Provide the (x, y) coordinate of the cell's center where the given text is located.  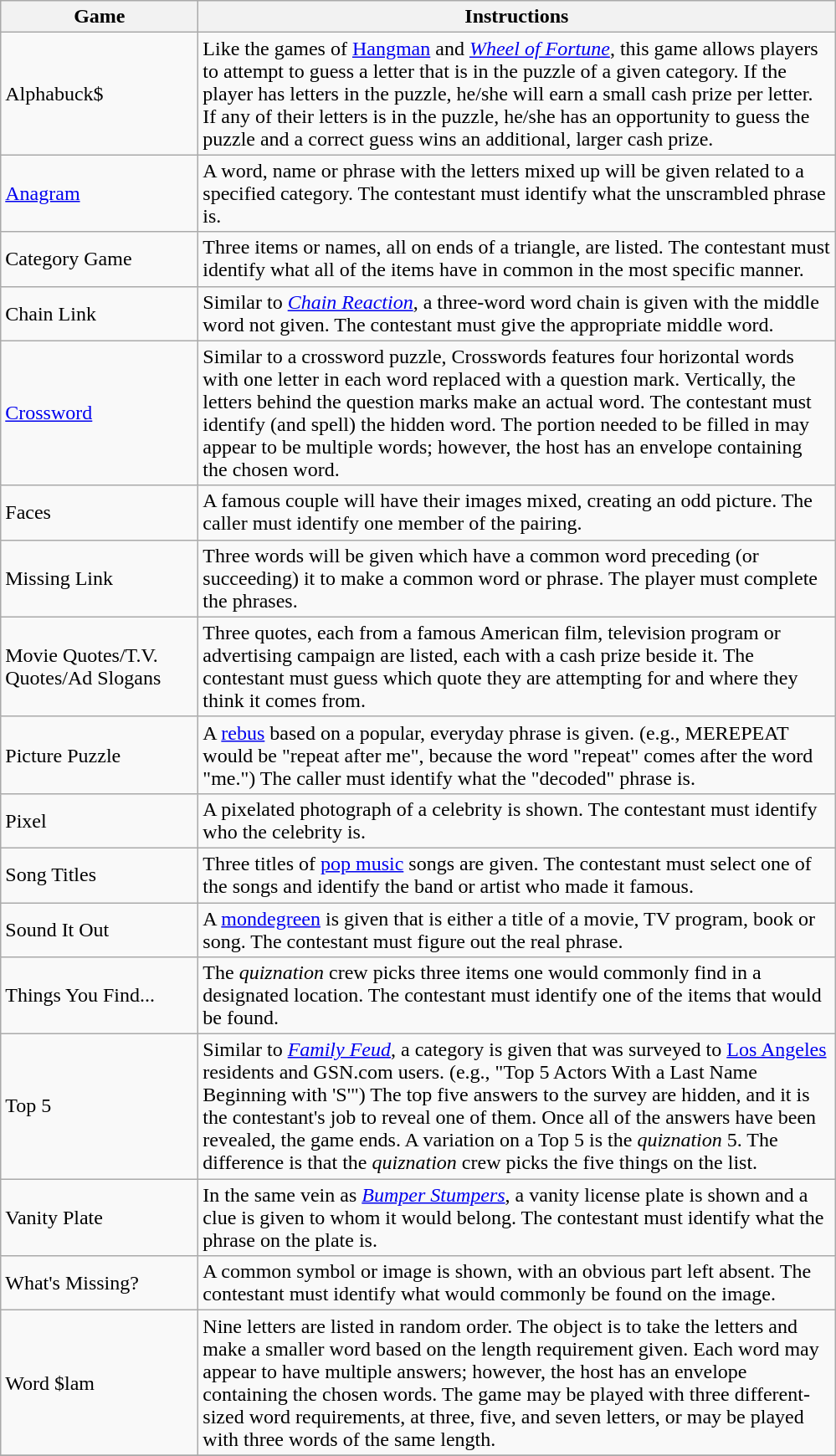
A mondegreen is given that is either a title of a movie, TV program, book or song. The contestant must figure out the real phrase. (517, 929)
A pixelated photograph of a celebrity is shown. The contestant must identify who the celebrity is. (517, 820)
A famous couple will have their images mixed, creating an odd picture. The caller must identify one member of the pairing. (517, 512)
Picture Puzzle (100, 755)
Sound It Out (100, 929)
Anagram (100, 193)
Vanity Plate (100, 1218)
Crossword (100, 413)
Chain Link (100, 313)
Game (100, 17)
Word $lam (100, 1382)
A common symbol or image is shown, with an obvious part left absent. The contestant must identify what would commonly be found on the image. (517, 1284)
Alphabuck$ (100, 94)
Category Game (100, 259)
Missing Link (100, 578)
Faces (100, 512)
Three titles of pop music songs are given. The contestant must select one of the songs and identify the band or artist who made it famous. (517, 875)
Instructions (517, 17)
What's Missing? (100, 1284)
Song Titles (100, 875)
Movie Quotes/T.V. Quotes/Ad Slogans (100, 666)
Things You Find... (100, 996)
Top 5 (100, 1106)
Similar to Chain Reaction, a three-word word chain is given with the middle word not given. The contestant must give the appropriate middle word. (517, 313)
Pixel (100, 820)
